Return the (x, y) coordinate for the center point of the cell that contains the specified text.  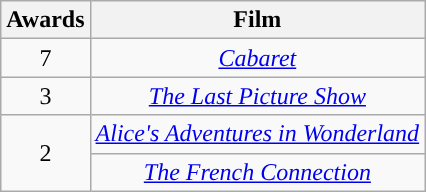
3 (46, 96)
7 (46, 58)
Awards (46, 20)
Film (258, 20)
Alice's Adventures in Wonderland (258, 134)
Cabaret (258, 58)
2 (46, 153)
The Last Picture Show (258, 96)
The French Connection (258, 172)
